Locate the cell with the specified text and output its (X, Y) center coordinate. 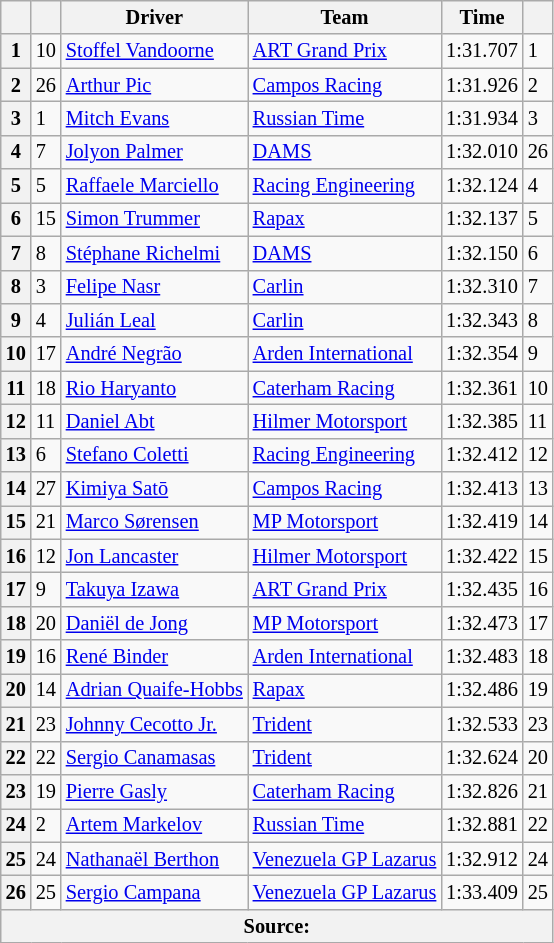
1:32.361 (482, 388)
Kimiya Satō (154, 489)
1:32.483 (482, 657)
Time (482, 17)
Adrian Quaife-Hobbs (154, 690)
Pierre Gasly (154, 791)
1:32.412 (482, 455)
1:32.150 (482, 253)
1:32.422 (482, 556)
Stefano Coletti (154, 455)
Julián Leal (154, 320)
1:31.934 (482, 118)
Johnny Cecotto Jr. (154, 724)
Jon Lancaster (154, 556)
1:32.419 (482, 522)
1:32.385 (482, 421)
1:32.413 (482, 489)
27 (46, 489)
Felipe Nasr (154, 287)
1:32.826 (482, 791)
1:32.010 (482, 152)
1:32.912 (482, 859)
Rio Haryanto (154, 388)
1:32.624 (482, 758)
Marco Sørensen (154, 522)
1:32.343 (482, 320)
1:31.707 (482, 51)
1:31.926 (482, 85)
Takuya Izawa (154, 589)
1:32.533 (482, 724)
1:33.409 (482, 892)
1:32.124 (482, 186)
1:32.486 (482, 690)
André Negrão (154, 354)
Sergio Campana (154, 892)
Jolyon Palmer (154, 152)
Daniël de Jong (154, 623)
Source: (277, 926)
Daniel Abt (154, 421)
Sergio Canamasas (154, 758)
Mitch Evans (154, 118)
1:32.435 (482, 589)
1:32.473 (482, 623)
Stéphane Richelmi (154, 253)
Driver (154, 17)
1:32.354 (482, 354)
Simon Trummer (154, 219)
Raffaele Marciello (154, 186)
1:32.310 (482, 287)
Team (344, 17)
Stoffel Vandoorne (154, 51)
Nathanaël Berthon (154, 859)
1:32.881 (482, 825)
Arthur Pic (154, 85)
1:32.137 (482, 219)
René Binder (154, 657)
Artem Markelov (154, 825)
